Detect which cell encompasses the target text, then output its [X, Y] center coordinate. 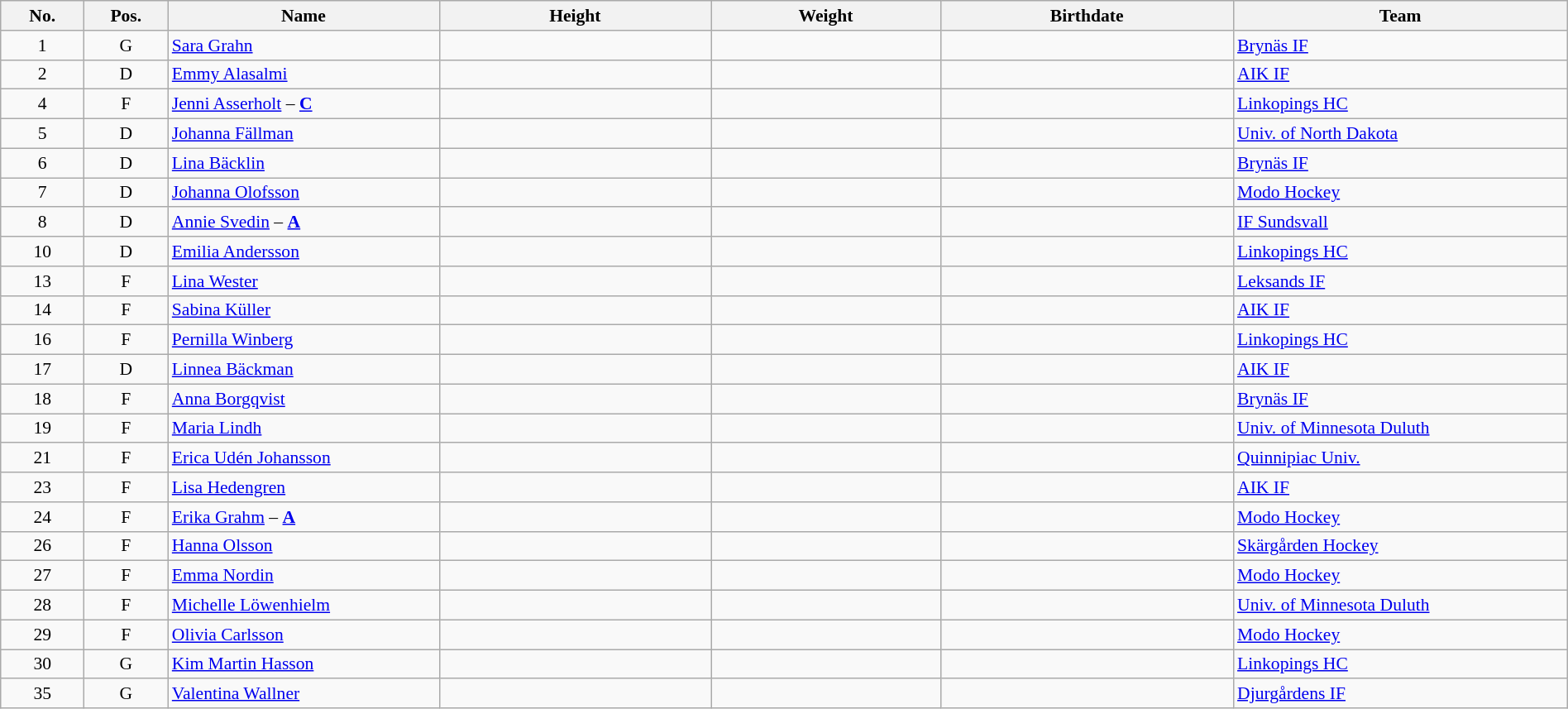
Birthdate [1087, 16]
35 [43, 694]
Sara Grahn [304, 46]
Johanna Fällman [304, 134]
Pos. [126, 16]
Annie Svedin – A [304, 223]
10 [43, 252]
Valentina Wallner [304, 694]
16 [43, 340]
Djurgårdens IF [1400, 694]
Skärgården Hockey [1400, 546]
21 [43, 458]
5 [43, 134]
13 [43, 281]
Leksands IF [1400, 281]
IF Sundsvall [1400, 223]
23 [43, 487]
Lina Bäcklin [304, 163]
Maria Lindh [304, 429]
Team [1400, 16]
Emma Nordin [304, 576]
Erica Udén Johansson [304, 458]
Name [304, 16]
6 [43, 163]
Pernilla Winberg [304, 340]
Emilia Andersson [304, 252]
Emmy Alasalmi [304, 74]
26 [43, 546]
Height [575, 16]
4 [43, 104]
18 [43, 399]
Kim Martin Hasson [304, 664]
27 [43, 576]
19 [43, 429]
14 [43, 310]
Anna Borgqvist [304, 399]
Quinnipiac Univ. [1400, 458]
Linnea Bäckman [304, 370]
Univ. of North Dakota [1400, 134]
30 [43, 664]
Lisa Hedengren [304, 487]
Johanna Olofsson [304, 193]
17 [43, 370]
Olivia Carlsson [304, 635]
Weight [826, 16]
Hanna Olsson [304, 546]
Sabina Küller [304, 310]
Jenni Asserholt – C [304, 104]
8 [43, 223]
No. [43, 16]
Lina Wester [304, 281]
1 [43, 46]
29 [43, 635]
28 [43, 606]
24 [43, 517]
2 [43, 74]
Michelle Löwenhielm [304, 606]
7 [43, 193]
Erika Grahm – A [304, 517]
